Scan for the cell matching the given text and deliver its [X, Y] coordinate at center. 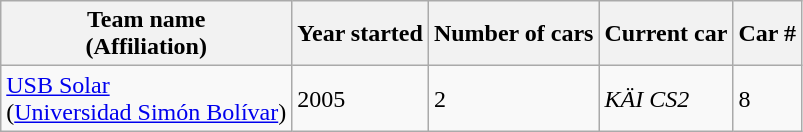
8 [768, 98]
Car # [768, 34]
Number of cars [514, 34]
Team name(Affiliation) [146, 34]
Current car [666, 34]
2 [514, 98]
2005 [360, 98]
USB Solar(Universidad Simón Bolívar) [146, 98]
KÄI CS2 [666, 98]
Year started [360, 34]
